Pinpoint the cell where the given text exists, returning its (X, Y) midpoint coordinate. 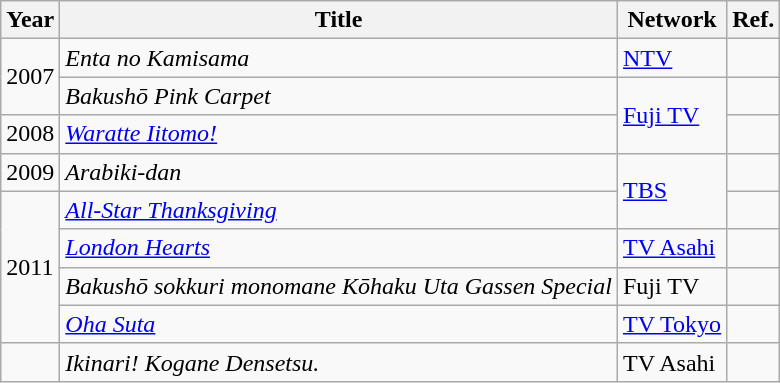
Bakushō Pink Carpet (339, 96)
Ikinari! Kogane Densetsu. (339, 362)
Title (339, 20)
Enta no Kamisama (339, 58)
TV Tokyo (672, 324)
Year (30, 20)
Bakushō sokkuri monomane Kōhaku Uta Gassen Special (339, 286)
TBS (672, 191)
London Hearts (339, 248)
NTV (672, 58)
Network (672, 20)
Ref. (754, 20)
2007 (30, 77)
2011 (30, 267)
Oha Suta (339, 324)
All-Star Thanksgiving (339, 210)
Arabiki-dan (339, 172)
2008 (30, 134)
Waratte Iitomo! (339, 134)
2009 (30, 172)
